Extract the [X, Y] coordinate from the center of the cell holding the provided text.  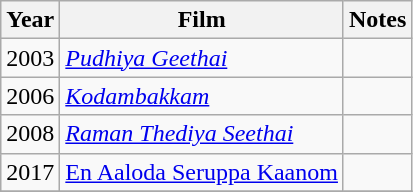
Notes [377, 20]
2006 [30, 96]
2008 [30, 134]
2003 [30, 58]
Film [202, 20]
2017 [30, 172]
Year [30, 20]
En Aaloda Seruppa Kaanom [202, 172]
Pudhiya Geethai [202, 58]
Raman Thediya Seethai [202, 134]
Kodambakkam [202, 96]
